Find where the given text appears and provide that cell's center as [x, y] coordinate. 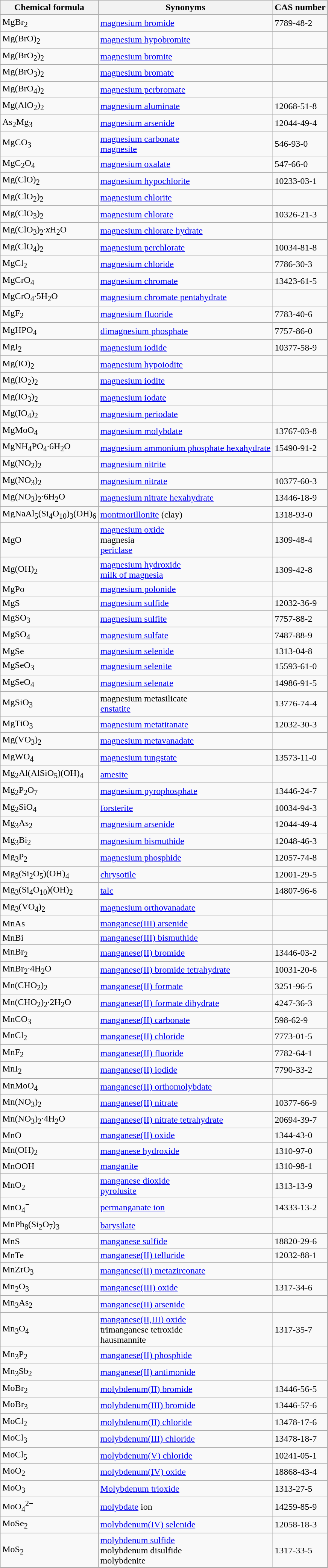
MnOOH [49, 1166]
MgNH4PO4·6H2O [49, 448]
manganese(II) carbonate [185, 1020]
Mg(ClO3)2·xH2O [49, 231]
13573-11-0 [300, 757]
MgWO4 [49, 757]
Mg3P2 [49, 858]
1309-48-4 [300, 540]
manganese(II) phosphide [185, 1355]
Mg(ClO)2 [49, 181]
magnesium iodate [185, 398]
MgSeO4 [49, 683]
magnesium chromate pentahydrate [185, 298]
MnCO3 [49, 1020]
manganese(III) bismuthide [185, 938]
10241-05-1 [300, 1456]
manganese(II) nitrate [185, 1103]
1318-93-0 [300, 515]
13446-56-5 [300, 1389]
magnesium bismuthide [185, 841]
MnTe [49, 1255]
Mn3O4 [49, 1330]
molybdenum(II) bromide [185, 1389]
546-93-0 [300, 144]
amesite [185, 774]
manganese(II) formate [185, 987]
magnesium hydroxide milk of magnesia [185, 569]
MnS [49, 1241]
As2Mg3 [49, 123]
magnesium periodate [185, 414]
magnesium chlorite [185, 197]
4247-36-3 [300, 1003]
12001-29-5 [300, 874]
Mn3Sb2 [49, 1372]
Chemical formula [49, 8]
Mg(VO3)2 [49, 741]
12048-46-3 [300, 841]
manganese(II) bromide [185, 953]
MoCl2 [49, 1422]
MnMoO4 [49, 1087]
Mn(OH)2 [49, 1151]
547-66-0 [300, 164]
Mn3As2 [49, 1304]
MnPb8(Si2O7)3 [49, 1225]
molybdenum(IV) oxide [185, 1472]
MgO [49, 540]
manganese(II) antimonide [185, 1372]
7783-40-6 [300, 314]
magnesium aluminate [185, 106]
Mg(OH)2 [49, 569]
MgNaAl5(Si4O10)3(OH)6 [49, 515]
MgCrO4·5H2O [49, 298]
Mg(NO3)2·6H2O [49, 498]
Mg2P2O7 [49, 791]
Mg(AlO2)2 [49, 106]
18820-29-6 [300, 1241]
manganese(II) arsenide [185, 1304]
14333-13-2 [300, 1207]
magnesium iodide [185, 348]
magnesium chlorate hydrate [185, 231]
13446-24-7 [300, 791]
manganese hydroxide [185, 1151]
dimagnesium phosphate [185, 331]
Mn3P2 [49, 1355]
MoBr3 [49, 1406]
MnF2 [49, 1053]
manganese(III) oxide [185, 1287]
magnesium oxide magnesia periclase [185, 540]
molybdenum(III) bromide [185, 1406]
13446-57-6 [300, 1406]
Mg(IO)2 [49, 364]
manganese(II) orthomolybdate [185, 1087]
talc [185, 891]
magnesium iodite [185, 381]
magnesium polonide [185, 589]
Mg(NO2)2 [49, 464]
MoO2 [49, 1472]
Mn(CHO2)2·2H2O [49, 1003]
magnesium selenate [185, 683]
magnesium chloride [185, 264]
Mg(BrO2)2 [49, 56]
magnesium selenide [185, 651]
manganese dioxide pyrolusite [185, 1185]
MgHPO4 [49, 331]
10031-20-6 [300, 970]
molybdenum(III) chloride [185, 1439]
1310-98-1 [300, 1166]
10377-60-3 [300, 481]
MnAs [49, 923]
12068-51-8 [300, 106]
MgSO4 [49, 635]
Mg3(Si4O10)(OH)2 [49, 891]
magnesium perchlorate [185, 247]
1313-27-5 [300, 1489]
forsterite [185, 808]
manganese(III) arsenide [185, 923]
MgPo [49, 589]
magnesium bromite [185, 56]
magnesium nitrite [185, 464]
molybdenum sulfide molybdenum disulfide molybdenite [185, 1550]
barysilate [185, 1225]
Mn(NO3)2·4H2O [49, 1120]
12058-18-3 [300, 1524]
7773-01-5 [300, 1037]
14986-91-5 [300, 683]
Mg(BrO)2 [49, 39]
1313-13-9 [300, 1185]
20694-39-7 [300, 1120]
chrysotile [185, 874]
1317-34-6 [300, 1287]
manganese(II) formate dihydrate [185, 1003]
manganese sulfide [185, 1241]
MnBr2·4H2O [49, 970]
magnesium orthovanadate [185, 908]
permanganate ion [185, 1207]
manganese(II) bromide tetrahydrate [185, 970]
Mg(BrO4)2 [49, 90]
MnO2 [49, 1185]
magnesium chlorate [185, 214]
manganese(II) chloride [185, 1037]
MgSO3 [49, 619]
magnesium sulfite [185, 619]
Mg(ClO2)2 [49, 197]
manganese(II) telluride [185, 1255]
Mg(NO3)2 [49, 481]
magnesium nitrate hexahydrate [185, 498]
magnesium perbromate [185, 90]
MnO [49, 1135]
magnesium oxalate [185, 164]
MgMoO4 [49, 431]
Mg3(VO4)2 [49, 908]
1310-97-0 [300, 1151]
MnO4− [49, 1207]
15593-61-0 [300, 666]
MoCl3 [49, 1439]
MoBr2 [49, 1389]
1313-04-8 [300, 651]
12032-30-3 [300, 724]
Mg(IO2)2 [49, 381]
7757-88-2 [300, 619]
1344-43-0 [300, 1135]
Molybdenum trioxide [185, 1489]
MnZrO3 [49, 1270]
molybdate ion [185, 1507]
MgCO3 [49, 144]
13776-74-4 [300, 704]
598-62-9 [300, 1020]
Mn(NO3)2 [49, 1103]
MoO42− [49, 1507]
7789-48-2 [300, 23]
manganese(II) oxide [185, 1135]
magnesium tungstate [185, 757]
MoO3 [49, 1489]
7782-64-1 [300, 1053]
10377-58-9 [300, 348]
13478-18-7 [300, 1439]
molybdenum(V) chloride [185, 1456]
MgSiO3 [49, 704]
MnBr2 [49, 953]
manganese(II) nitrate tetrahydrate [185, 1120]
molybdenum(II) chloride [185, 1422]
magnesium bromate [185, 73]
magnesium nitrate [185, 481]
magnesium carbonate magnesite [185, 144]
MnBi [49, 938]
magnesium metavanadate [185, 741]
magnesium hypobromite [185, 39]
10233-03-1 [300, 181]
Mn2O3 [49, 1287]
13767-03-8 [300, 431]
MgF2 [49, 314]
15490-91-2 [300, 448]
7790-33-2 [300, 1070]
manganese(II) fluoride [185, 1053]
10034-81-8 [300, 247]
magnesium ammonium phosphate hexahydrate [185, 448]
MoS2 [49, 1550]
Mg3Bi2 [49, 841]
Mn(CHO2)2 [49, 987]
MgI2 [49, 348]
MnCl2 [49, 1037]
manganese(II,III) oxide trimanganese tetroxide hausmannite [185, 1330]
magnesium metatitanate [185, 724]
manganite [185, 1166]
magnesium molybdate [185, 431]
1309-42-8 [300, 569]
1317-35-7 [300, 1330]
Mg(IO3)2 [49, 398]
18868-43-4 [300, 1472]
10034-94-3 [300, 808]
Mg3As2 [49, 824]
magnesium bromide [185, 23]
MoCl5 [49, 1456]
magnesium chromate [185, 281]
Synonyms [185, 8]
molybdenum(IV) selenide [185, 1524]
1317-33-5 [300, 1550]
MoSe2 [49, 1524]
magnesium phosphide [185, 858]
7786-30-3 [300, 264]
13446-18-9 [300, 498]
magnesium hypochlorite [185, 181]
MgCl2 [49, 264]
Mg3(Si2O5)(OH)4 [49, 874]
MgBr2 [49, 23]
MgS [49, 603]
7487-88-9 [300, 635]
10326-21-3 [300, 214]
12032-36-9 [300, 603]
MgC2O4 [49, 164]
magnesium pyrophosphate [185, 791]
manganese(II) metazirconate [185, 1270]
13478-17-6 [300, 1422]
magnesium fluoride [185, 314]
7757-86-0 [300, 331]
10377-66-9 [300, 1103]
magnesium sulfate [185, 635]
13446-03-2 [300, 953]
CAS number [300, 8]
manganese(II) iodide [185, 1070]
MgTiO3 [49, 724]
montmorillonite (clay) [185, 515]
Mg(BrO3)2 [49, 73]
magnesium selenite [185, 666]
MgCrO4 [49, 281]
Mg2Al(AlSiO5)(OH)4 [49, 774]
13423-61-5 [300, 281]
Mg(ClO4)2 [49, 247]
MgSeO3 [49, 666]
14259-85-9 [300, 1507]
12032-88-1 [300, 1255]
Mg(IO4)2 [49, 414]
12057-74-8 [300, 858]
Mg(ClO3)2 [49, 214]
14807-96-6 [300, 891]
MnI2 [49, 1070]
magnesium hypoiodite [185, 364]
magnesium metasilicate enstatite [185, 704]
3251-96-5 [300, 987]
Mg2SiO4 [49, 808]
magnesium sulfide [185, 603]
MgSe [49, 651]
